Detect which cell encompasses the target text, then output its (x, y) center coordinate. 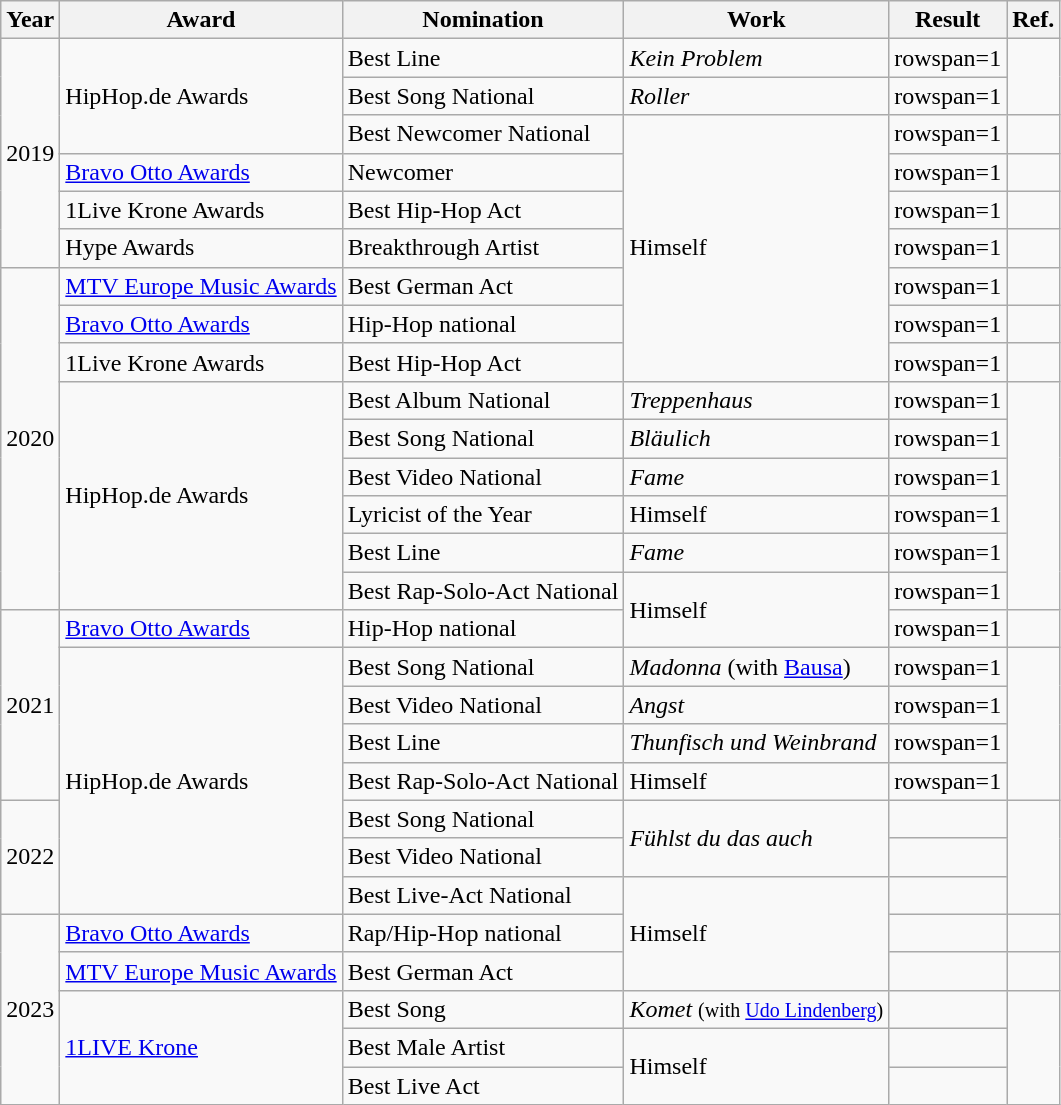
Madonna (with Bausa) (756, 667)
Roller (756, 96)
Kein Problem (756, 58)
Result (948, 20)
Thunfisch und Weinbrand (756, 743)
Rap/Hip-Hop national (483, 933)
2022 (30, 857)
Nomination (483, 20)
Best Male Artist (483, 1047)
Komet (with Udo Lindenberg) (756, 1009)
Hype Awards (201, 248)
Angst (756, 705)
2023 (30, 1009)
2021 (30, 705)
Award (201, 20)
2020 (30, 438)
Newcomer (483, 172)
Best Album National (483, 400)
Ref. (1034, 20)
Bläulich (756, 438)
Work (756, 20)
1LIVE Krone (201, 1047)
Best Live-Act National (483, 895)
2019 (30, 153)
Treppenhaus (756, 400)
Breakthrough Artist (483, 248)
Year (30, 20)
Best Song (483, 1009)
Best Live Act (483, 1085)
Lyricist of the Year (483, 515)
Best Newcomer National (483, 134)
Fühlst du das auch (756, 838)
